Extract the [x, y] coordinate from the center of the cell holding the provided text.  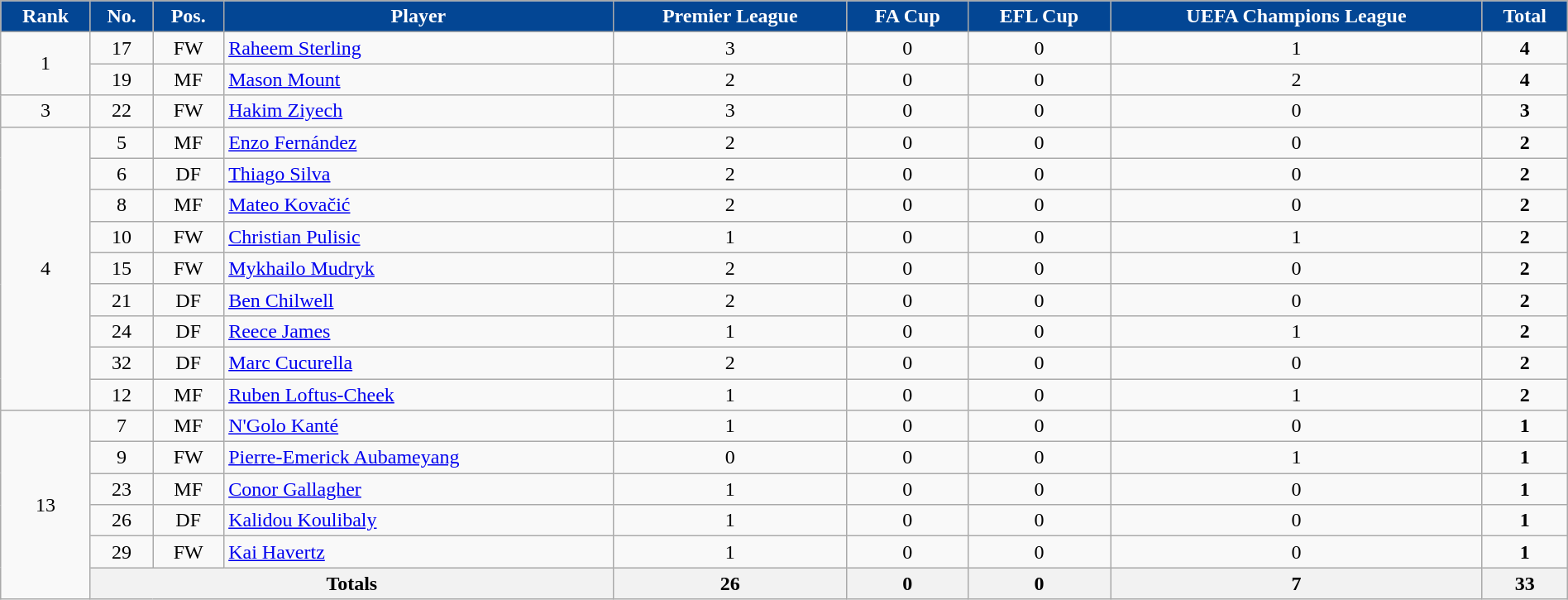
10 [121, 237]
Thiago Silva [418, 174]
19 [121, 79]
32 [121, 362]
29 [121, 552]
5 [121, 142]
17 [121, 48]
Rank [46, 17]
Total [1525, 17]
Kalidou Koulibaly [418, 521]
Mateo Kovačić [418, 205]
21 [121, 300]
No. [121, 17]
FA Cup [907, 17]
Ben Chilwell [418, 300]
Mykhailo Mudryk [418, 268]
Pierre-Emerick Aubameyang [418, 458]
UEFA Champions League [1297, 17]
13 [46, 505]
24 [121, 331]
33 [1525, 583]
Player [418, 17]
Hakim Ziyech [418, 111]
Christian Pulisic [418, 237]
22 [121, 111]
12 [121, 395]
Reece James [418, 331]
Totals [351, 583]
23 [121, 489]
Premier League [729, 17]
Ruben Loftus-Cheek [418, 395]
EFL Cup [1039, 17]
Raheem Sterling [418, 48]
Enzo Fernández [418, 142]
8 [121, 205]
Mason Mount [418, 79]
Pos. [189, 17]
9 [121, 458]
Conor Gallagher [418, 489]
6 [121, 174]
15 [121, 268]
Marc Cucurella [418, 362]
N'Golo Kanté [418, 426]
Kai Havertz [418, 552]
